Extract the [x, y] coordinate from the center of the cell holding the provided text.  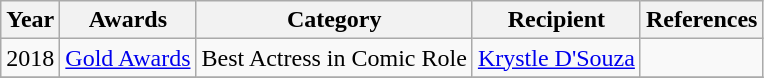
Recipient [556, 20]
Krystle D'Souza [556, 58]
References [702, 20]
Category [334, 20]
2018 [30, 58]
Best Actress in Comic Role [334, 58]
Year [30, 20]
Gold Awards [128, 58]
Awards [128, 20]
